Find where the given text appears and provide that cell's center as [X, Y] coordinate. 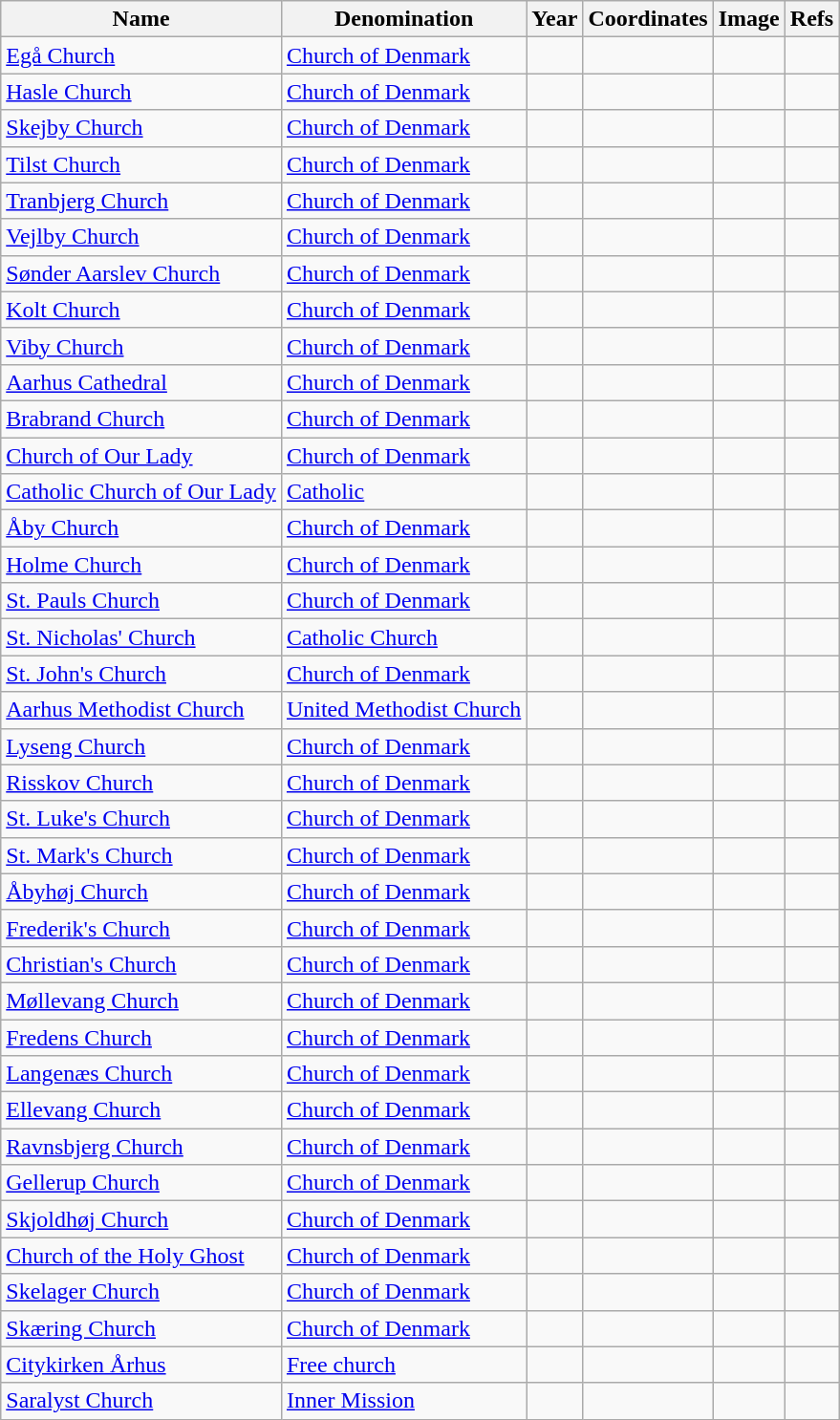
Tranbjerg Church [141, 201]
Christian's Church [141, 964]
Refs [811, 19]
St. Pauls Church [141, 601]
Name [141, 19]
Church of the Holy Ghost [141, 1256]
Risskov Church [141, 783]
Ravnsbjerg Church [141, 1147]
Inner Mission [403, 1401]
United Methodist Church [403, 710]
Holme Church [141, 565]
Ellevang Church [141, 1110]
Lyseng Church [141, 746]
Catholic Church [403, 637]
Skelager Church [141, 1292]
Catholic [403, 492]
Skejby Church [141, 128]
Catholic Church of Our Lady [141, 492]
Aarhus Methodist Church [141, 710]
Brabrand Church [141, 419]
Year [554, 19]
Coordinates [648, 19]
Møllevang Church [141, 1000]
Church of Our Lady [141, 456]
Kolt Church [141, 310]
Saralyst Church [141, 1401]
Skjoldhøj Church [141, 1219]
Free church [403, 1365]
Skæring Church [141, 1328]
St. Mark's Church [141, 855]
Frederik's Church [141, 928]
Image [749, 19]
St. Luke's Church [141, 819]
Sønder Aarslev Church [141, 273]
Denomination [403, 19]
Fredens Church [141, 1037]
Gellerup Church [141, 1183]
Åbyhøj Church [141, 892]
Langenæs Church [141, 1074]
Viby Church [141, 346]
Hasle Church [141, 92]
St. John's Church [141, 674]
Åby Church [141, 528]
Aarhus Cathedral [141, 382]
St. Nicholas' Church [141, 637]
Citykirken Århus [141, 1365]
Tilst Church [141, 164]
Egå Church [141, 55]
Vejlby Church [141, 237]
